Return the [X, Y] coordinate for the center point of the cell that contains the specified text.  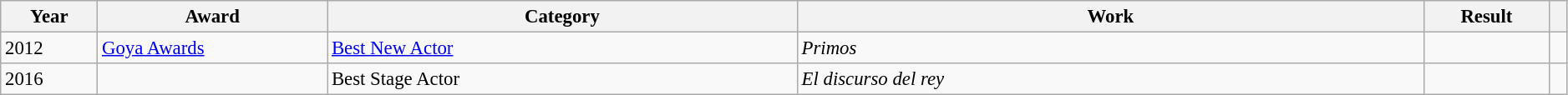
Best Stage Actor [563, 79]
Award [212, 17]
Primos [1110, 48]
2016 [49, 79]
Goya Awards [212, 48]
Best New Actor [563, 48]
Category [563, 17]
Year [49, 17]
Work [1110, 17]
2012 [49, 48]
El discurso del rey [1110, 79]
Result [1486, 17]
